Capture the cell that displays the provided text and extract its [X, Y] central coordinate. 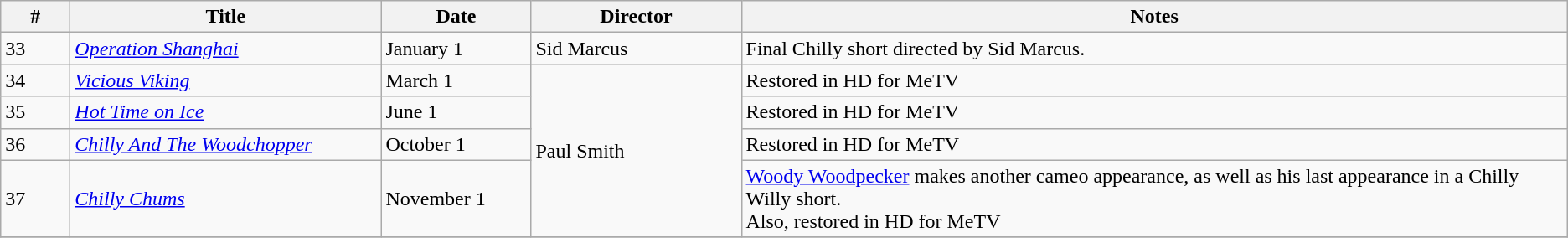
Hot Time on Ice [226, 112]
Date [456, 17]
Woody Woodpecker makes another cameo appearance, as well as his last appearance in a Chilly Willy short.Also, restored in HD for MeTV [1154, 199]
Operation Shanghai [226, 49]
March 1 [456, 80]
November 1 [456, 199]
37 [35, 199]
October 1 [456, 144]
34 [35, 80]
Chilly Chums [226, 199]
Sid Marcus [637, 49]
Notes [1154, 17]
June 1 [456, 112]
Chilly And The Woodchopper [226, 144]
January 1 [456, 49]
Title [226, 17]
Final Chilly short directed by Sid Marcus. [1154, 49]
# [35, 17]
35 [35, 112]
Vicious Viking [226, 80]
36 [35, 144]
Paul Smith [637, 151]
33 [35, 49]
Director [637, 17]
